Capture the cell that displays the provided text and extract its (X, Y) central coordinate. 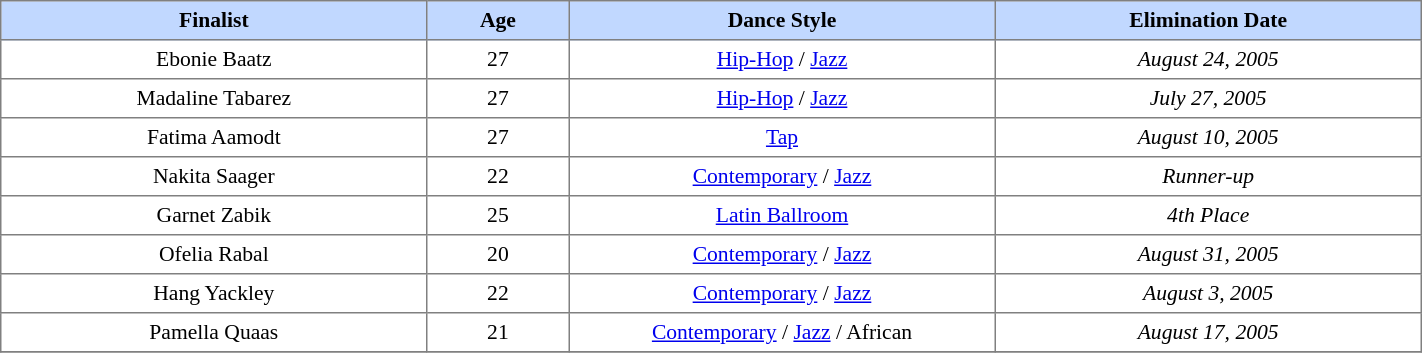
August 3, 2005 (1208, 294)
Dance Style (782, 20)
August 17, 2005 (1208, 332)
Madaline Tabarez (214, 98)
21 (498, 332)
Hang Yackley (214, 294)
Pamella Quaas (214, 332)
Fatima Aamodt (214, 138)
July 27, 2005 (1208, 98)
Contemporary / Jazz / African (782, 332)
Tap (782, 138)
Ebonie Baatz (214, 60)
Finalist (214, 20)
Runner-up (1208, 176)
25 (498, 216)
Age (498, 20)
Elimination Date (1208, 20)
Latin Ballroom (782, 216)
August 24, 2005 (1208, 60)
4th Place (1208, 216)
Garnet Zabik (214, 216)
Nakita Saager (214, 176)
Ofelia Rabal (214, 254)
20 (498, 254)
August 10, 2005 (1208, 138)
August 31, 2005 (1208, 254)
